Return the [x, y] coordinate for the center point of the cell that contains the specified text.  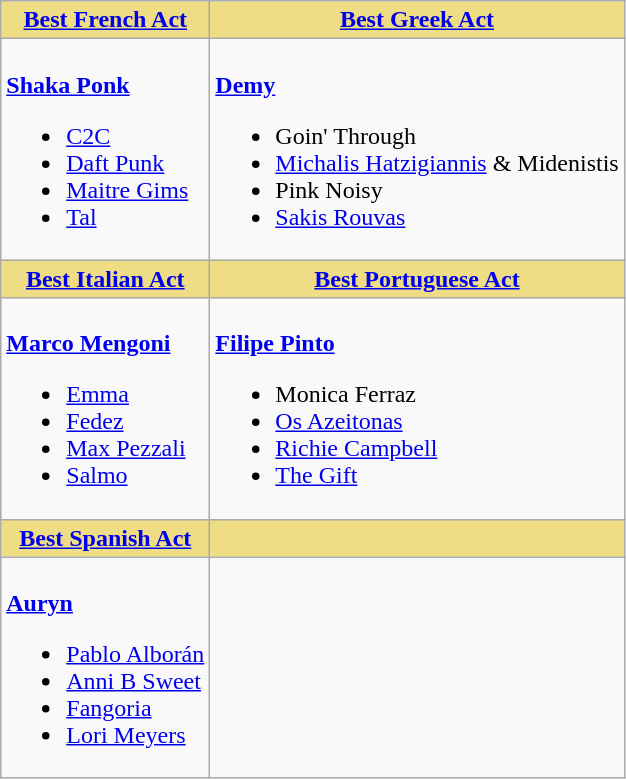
Best Spanish Act [106, 538]
DemyGoin' ThroughMichalis Hatzigiannis & MidenistisPink NoisySakis Rouvas [417, 150]
AurynPablo AlboránAnni B SweetFangoriaLori Meyers [106, 668]
Best Greek Act [417, 20]
Marco MengoniEmmaFedezMax PezzaliSalmo [106, 408]
Shaka PonkC2CDaft PunkMaitre GimsTal [106, 150]
Best French Act [106, 20]
Best Italian Act [106, 279]
Filipe PintoMonica FerrazOs AzeitonasRichie CampbellThe Gift [417, 408]
Best Portuguese Act [417, 279]
